Find where the given text appears and provide that cell's center as [X, Y] coordinate. 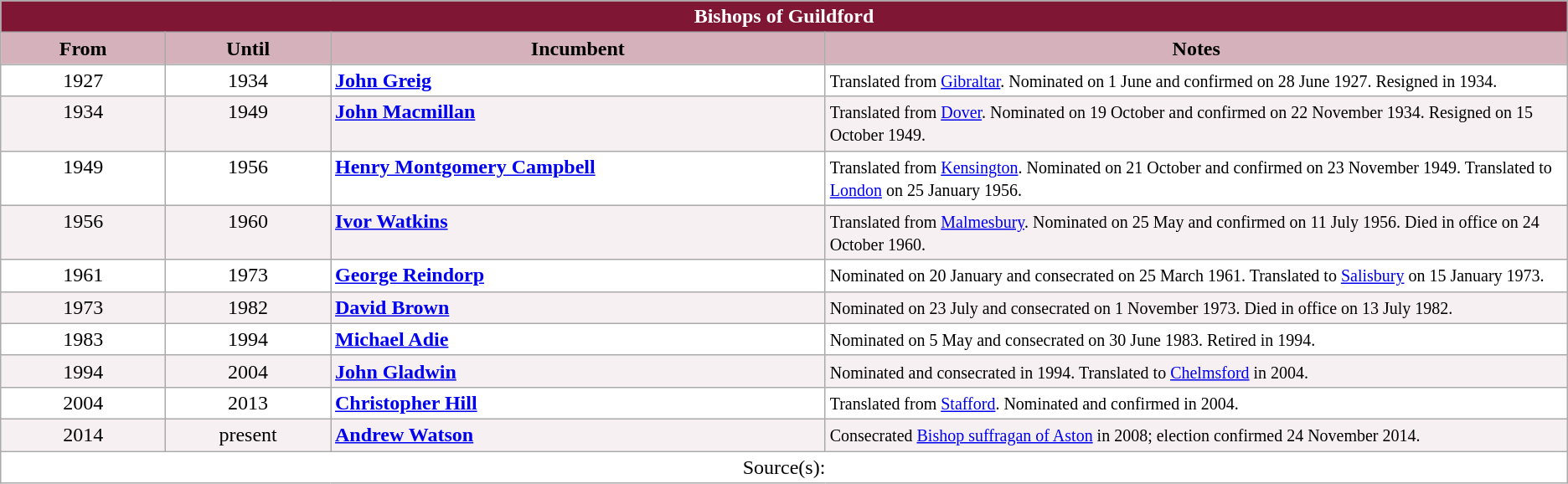
Translated from Gibraltar. Nominated on 1 June and confirmed on 28 June 1927. Resigned in 1934. [1196, 80]
John Greig [578, 80]
Translated from Dover. Nominated on 19 October and confirmed on 22 November 1934. Resigned on 15 October 1949. [1196, 124]
Nominated on 20 January and consecrated on 25 March 1961. Translated to Salisbury on 15 January 1973. [1196, 275]
1961 [84, 275]
Michael Adie [578, 339]
Christopher Hill [578, 403]
1927 [84, 80]
Translated from Malmesbury. Nominated on 25 May and confirmed on 11 July 1956. Died in office on 24 October 1960. [1196, 233]
Henry Montgomery Campbell [578, 178]
Ivor Watkins [578, 233]
David Brown [578, 307]
2014 [84, 435]
John Gladwin [578, 371]
Translated from Kensington. Nominated on 21 October and confirmed on 23 November 1949. Translated to London on 25 January 1956. [1196, 178]
Bishops of Guildford [784, 17]
Andrew Watson [578, 435]
Nominated on 23 July and consecrated on 1 November 1973. Died in office on 13 July 1982. [1196, 307]
Incumbent [578, 49]
1960 [248, 233]
1982 [248, 307]
1983 [84, 339]
Nominated and consecrated in 1994. Translated to Chelmsford in 2004. [1196, 371]
Until [248, 49]
John Macmillan [578, 124]
Translated from Stafford. Nominated and confirmed in 2004. [1196, 403]
Notes [1196, 49]
Nominated on 5 May and consecrated on 30 June 1983. Retired in 1994. [1196, 339]
Source(s): [784, 466]
Consecrated Bishop suffragan of Aston in 2008; election confirmed 24 November 2014. [1196, 435]
From [84, 49]
George Reindorp [578, 275]
2013 [248, 403]
present [248, 435]
